Pinpoint the cell where the given text exists, returning its (x, y) midpoint coordinate. 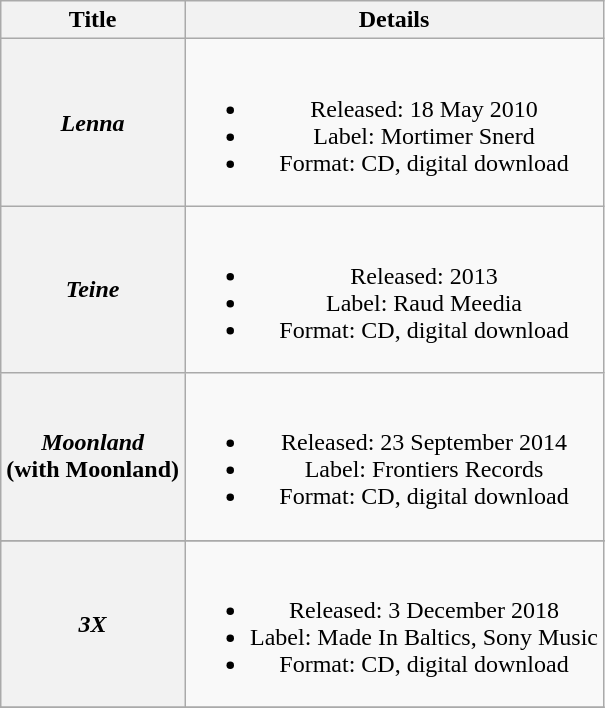
Teine (93, 290)
Moonland(with Moonland) (93, 456)
Lenna (93, 122)
Released: 18 May 2010Label: Mortimer SnerdFormat: CD, digital download (394, 122)
Released: 2013Label: Raud MeediaFormat: CD, digital download (394, 290)
Details (394, 20)
3X (93, 624)
Released: 3 December 2018Label: Made In Baltics, Sony MusicFormat: CD, digital download (394, 624)
Released: 23 September 2014Label: Frontiers RecordsFormat: CD, digital download (394, 456)
Title (93, 20)
